Return [X, Y] of the center of cell containing provided text 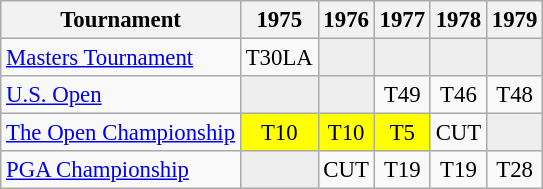
The Open Championship [121, 133]
T28 [515, 170]
T46 [458, 95]
T30LA [279, 58]
1975 [279, 20]
1979 [515, 20]
T48 [515, 95]
1978 [458, 20]
T49 [402, 95]
T5 [402, 133]
Tournament [121, 20]
PGA Championship [121, 170]
Masters Tournament [121, 58]
U.S. Open [121, 95]
1977 [402, 20]
1976 [346, 20]
